Search for the cell housing the specified text and yield its (x, y) center coordinate. 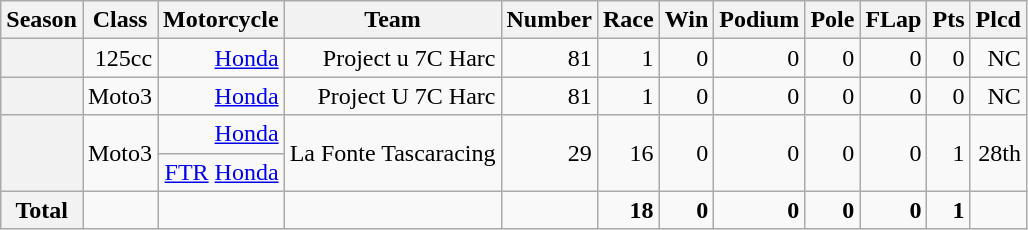
28th (998, 153)
Number (549, 20)
125cc (120, 58)
FLap (894, 20)
FTR Honda (222, 172)
Pts (948, 20)
Total (42, 210)
29 (549, 153)
Class (120, 20)
16 (628, 153)
Race (628, 20)
Podium (760, 20)
Pole (832, 20)
La Fonte Tascaracing (392, 153)
Project U 7C Harc (392, 96)
Motorcycle (222, 20)
Season (42, 20)
18 (628, 210)
Project u 7C Harc (392, 58)
Team (392, 20)
Win (686, 20)
Plcd (998, 20)
